Return [x, y] of the center of cell containing provided text 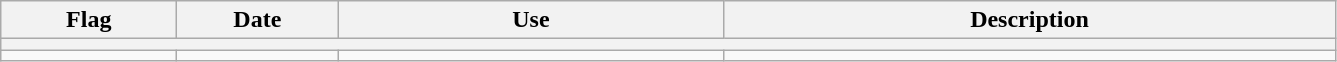
Description [1030, 20]
Use [531, 20]
Date [258, 20]
Flag [89, 20]
